Detect which cell encompasses the target text, then output its [X, Y] center coordinate. 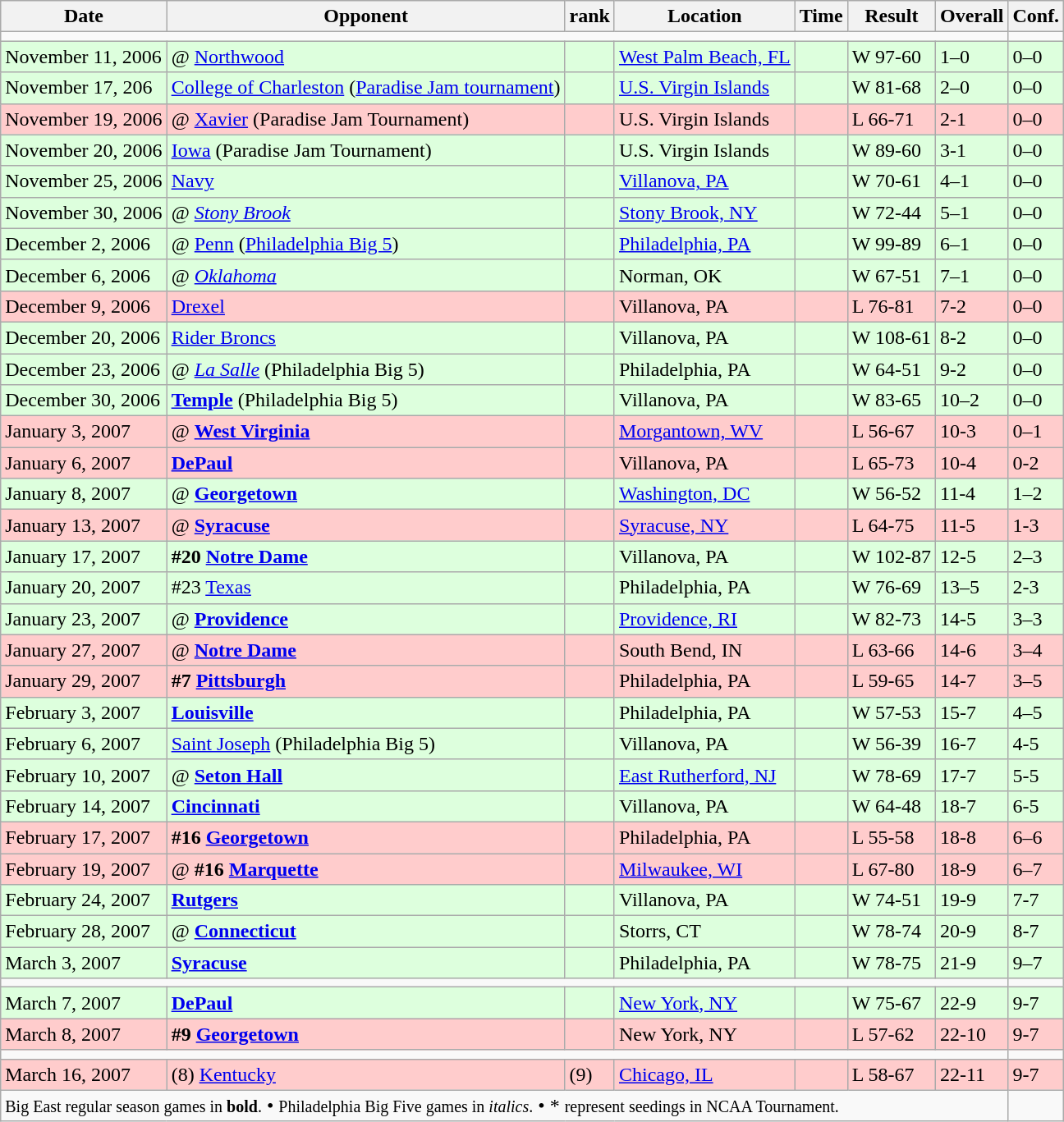
11-5 [971, 525]
@ Stony Brook [366, 213]
22-11 [971, 1074]
March 3, 2007 [84, 963]
February 28, 2007 [84, 932]
4–5 [1036, 712]
W 78-75 [892, 963]
16-7 [971, 744]
14-5 [971, 619]
Time [821, 16]
L 57-62 [892, 1034]
Temple (Philadelphia Big 5) [366, 401]
Stony Brook, NY [704, 213]
3–4 [1036, 650]
5–1 [971, 213]
3–3 [1036, 619]
10-3 [971, 432]
#23 Texas [366, 588]
December 2, 2006 [84, 244]
6–1 [971, 244]
Opponent [366, 16]
W 56-52 [892, 494]
11-4 [971, 494]
W 56-39 [892, 744]
13–5 [971, 588]
2–0 [971, 88]
South Bend, IN [704, 650]
January 6, 2007 [84, 463]
1–2 [1036, 494]
5-5 [1036, 775]
January 8, 2007 [84, 494]
@ Connecticut [366, 932]
@ Georgetown [366, 494]
December 20, 2006 [84, 337]
8-2 [971, 337]
Syracuse [366, 963]
W 108-61 [892, 337]
W 89-60 [892, 150]
10–2 [971, 401]
10-4 [971, 463]
#9 Georgetown [366, 1034]
December 30, 2006 [84, 401]
20-9 [971, 932]
March 16, 2007 [84, 1074]
W 82-73 [892, 619]
W 74-51 [892, 900]
#20 Notre Dame [366, 556]
18-9 [971, 869]
Rider Broncs [366, 337]
W 72-44 [892, 213]
Rutgers [366, 900]
21-9 [971, 963]
L 66-71 [892, 119]
February 10, 2007 [84, 775]
18-7 [971, 806]
March 8, 2007 [84, 1034]
L 59-65 [892, 681]
6–7 [1036, 869]
L 63-66 [892, 650]
18-8 [971, 837]
Norman, OK [704, 275]
@ Syracuse [366, 525]
East Rutherford, NJ [704, 775]
W 99-89 [892, 244]
January 29, 2007 [84, 681]
L 56-67 [892, 432]
November 17, 206 [84, 88]
January 27, 2007 [84, 650]
9–7 [1036, 963]
November 20, 2006 [84, 150]
(8) Kentucky [366, 1074]
W 102-87 [892, 556]
W 57-53 [892, 712]
Chicago, IL [704, 1074]
W 64-48 [892, 806]
Big East regular season games in bold. • Philadelphia Big Five games in italics. • * represent seedings in NCAA Tournament. [504, 1106]
12-5 [971, 556]
Morgantown, WV [704, 432]
L 58-67 [892, 1074]
3–5 [1036, 681]
@ West Virginia [366, 432]
Washington, DC [704, 494]
19-9 [971, 900]
2-3 [1036, 588]
@ La Salle (Philadelphia Big 5) [366, 369]
November 25, 2006 [84, 181]
Result [892, 16]
December 6, 2006 [84, 275]
W 83-65 [892, 401]
L 65-73 [892, 463]
W 81-68 [892, 88]
February 24, 2007 [84, 900]
22-9 [971, 1003]
6-5 [1036, 806]
@ Notre Dame [366, 650]
6–6 [1036, 837]
West Palm Beach, FL [704, 57]
W 97-60 [892, 57]
4-5 [1036, 744]
November 19, 2006 [84, 119]
Syracuse, NY [704, 525]
W 64-51 [892, 369]
January 20, 2007 [84, 588]
7-7 [1036, 900]
(9) [589, 1074]
College of Charleston (Paradise Jam tournament) [366, 88]
Conf. [1036, 16]
rank [589, 16]
L 67-80 [892, 869]
January 23, 2007 [84, 619]
February 17, 2007 [84, 837]
1–0 [971, 57]
15-7 [971, 712]
@ Xavier (Paradise Jam Tournament) [366, 119]
17-7 [971, 775]
W 78-74 [892, 932]
@ #16 Marquette [366, 869]
Iowa (Paradise Jam Tournament) [366, 150]
@ Northwood [366, 57]
#16 Georgetown [366, 837]
@ Oklahoma [366, 275]
22-10 [971, 1034]
L 64-75 [892, 525]
7-2 [971, 306]
L 76-81 [892, 306]
2-1 [971, 119]
#7 Pittsburgh [366, 681]
Navy [366, 181]
February 3, 2007 [84, 712]
February 6, 2007 [84, 744]
Providence, RI [704, 619]
March 7, 2007 [84, 1003]
@ Providence [366, 619]
Overall [971, 16]
December 23, 2006 [84, 369]
Saint Joseph (Philadelphia Big 5) [366, 744]
November 11, 2006 [84, 57]
L 55-58 [892, 837]
Louisville [366, 712]
November 30, 2006 [84, 213]
W 75-67 [892, 1003]
9-2 [971, 369]
7–1 [971, 275]
W 76-69 [892, 588]
W 67-51 [892, 275]
W 78-69 [892, 775]
Cincinnati [366, 806]
W 70-61 [892, 181]
January 13, 2007 [84, 525]
Date [84, 16]
3-1 [971, 150]
8-7 [1036, 932]
February 14, 2007 [84, 806]
Location [704, 16]
1-3 [1036, 525]
4–1 [971, 181]
@ Seton Hall [366, 775]
January 3, 2007 [84, 432]
Storrs, CT [704, 932]
@ Penn (Philadelphia Big 5) [366, 244]
14-7 [971, 681]
Milwaukee, WI [704, 869]
December 9, 2006 [84, 306]
0-2 [1036, 463]
February 19, 2007 [84, 869]
2–3 [1036, 556]
14-6 [971, 650]
0–1 [1036, 432]
Drexel [366, 306]
January 17, 2007 [84, 556]
